Find where the given text appears and provide that cell's center as [X, Y] coordinate. 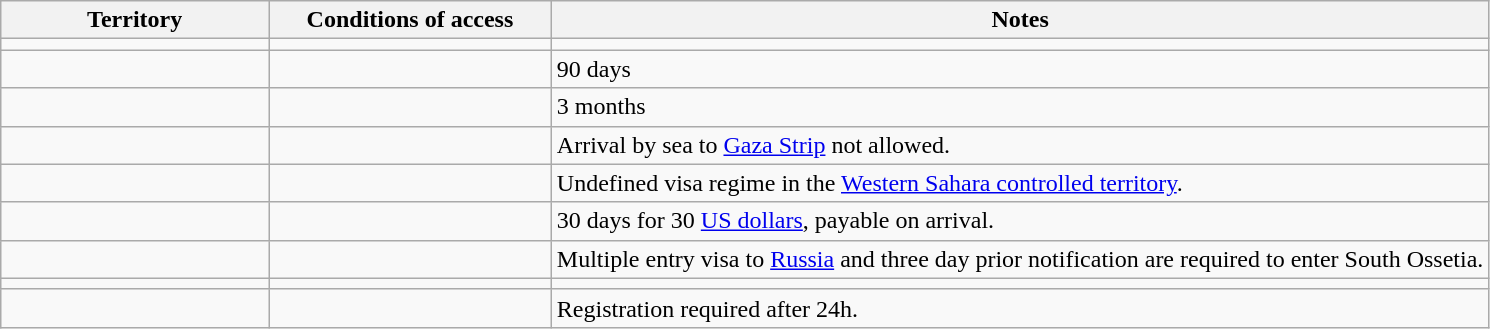
Conditions of access [410, 20]
30 days for 30 US dollars, payable on arrival. [1020, 221]
3 months [1020, 107]
Notes [1020, 20]
Territory [135, 20]
90 days [1020, 69]
Undefined visa regime in the Western Sahara controlled territory. [1020, 183]
Arrival by sea to Gaza Strip not allowed. [1020, 145]
Registration required after 24h. [1020, 308]
Multiple entry visa to Russia and three day prior notification are required to enter South Ossetia. [1020, 259]
